Determine the (x, y) coordinate at the center of the cell enclosing the given text.  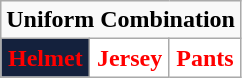
Helmet (46, 58)
Jersey (130, 58)
Uniform Combination (121, 20)
Pants (204, 58)
